Pinpoint the cell where the given text exists, returning its (X, Y) midpoint coordinate. 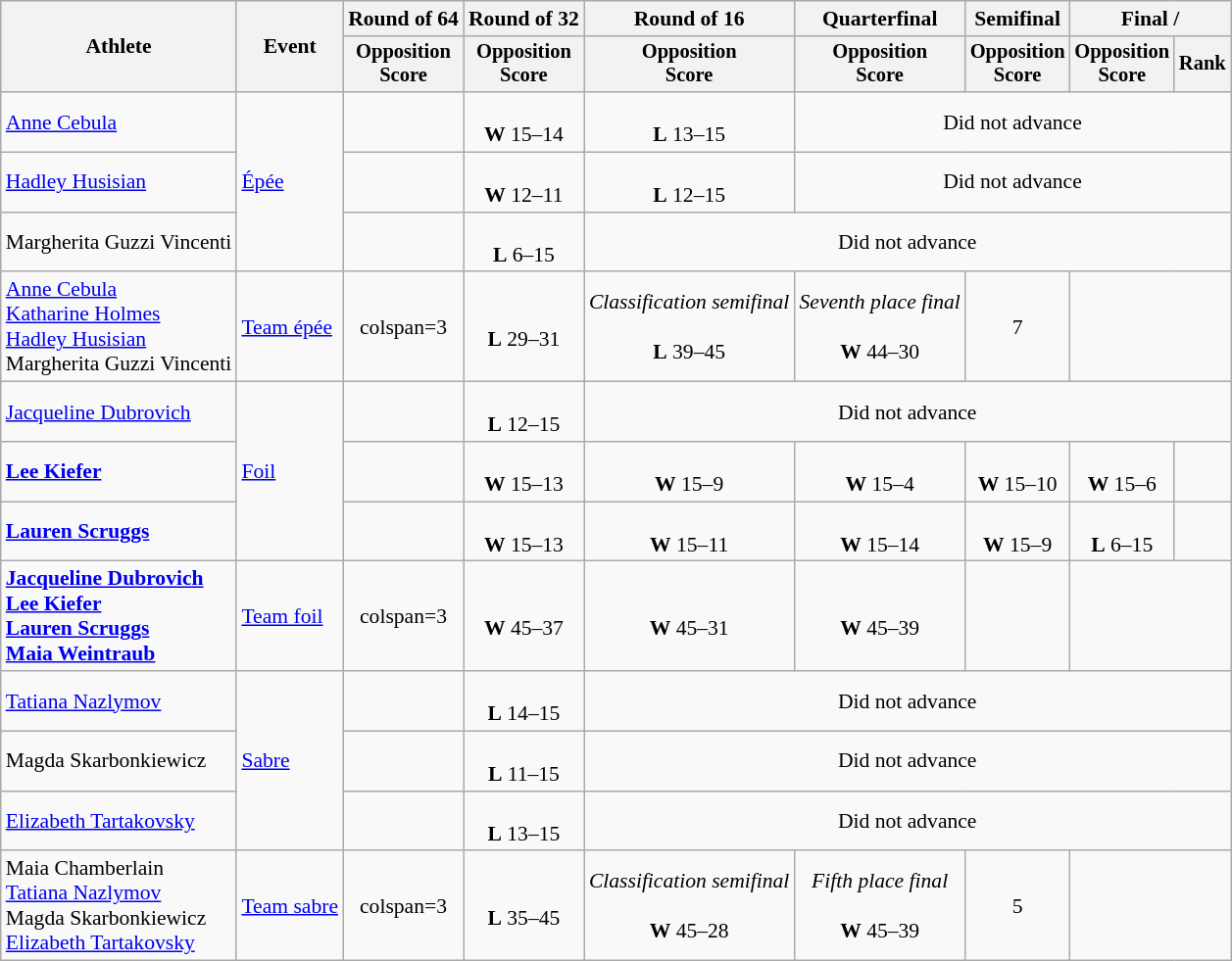
Sabre (290, 760)
Hadley Husisian (120, 182)
Elizabeth Tartakovsky (120, 821)
W 12–11 (523, 182)
Seventh place finalW 44–30 (879, 327)
Team épée (290, 327)
Magda Skarbonkiewicz (120, 762)
5 (1017, 906)
L 29–31 (523, 327)
W 15–4 (879, 472)
Athlete (120, 47)
Foil (290, 472)
Maia ChamberlainTatiana NazlymovMagda SkarbonkiewiczElizabeth Tartakovsky (120, 906)
Round of 64 (404, 19)
Lauren Scruggs (120, 531)
W 15–11 (690, 531)
Quarterfinal (879, 19)
L 14–15 (523, 701)
Jacqueline DubrovichLee KieferLauren ScruggsMaia Weintraub (120, 616)
W 15–6 (1121, 472)
Fifth place finalW 45–39 (879, 906)
Team sabre (290, 906)
Épée (290, 182)
Classification semifinalW 45–28 (690, 906)
Classification semifinalL 39–45 (690, 327)
7 (1017, 327)
Semifinal (1017, 19)
W 45–31 (690, 616)
W 45–39 (879, 616)
Jacqueline Dubrovich (120, 411)
Rank (1203, 65)
Anne CebulaKatharine Holmes Hadley HusisianMargherita Guzzi Vincenti (120, 327)
W 45–37 (523, 616)
Event (290, 47)
Lee Kiefer (120, 472)
Final / (1150, 19)
Round of 32 (523, 19)
Tatiana Nazlymov (120, 701)
Anne Cebula (120, 121)
Margherita Guzzi Vincenti (120, 243)
Round of 16 (690, 19)
W 15–10 (1017, 472)
L 11–15 (523, 762)
Team foil (290, 616)
L 35–45 (523, 906)
